For the text-containing cell, return its midpoint in [X, Y] coordinate format. 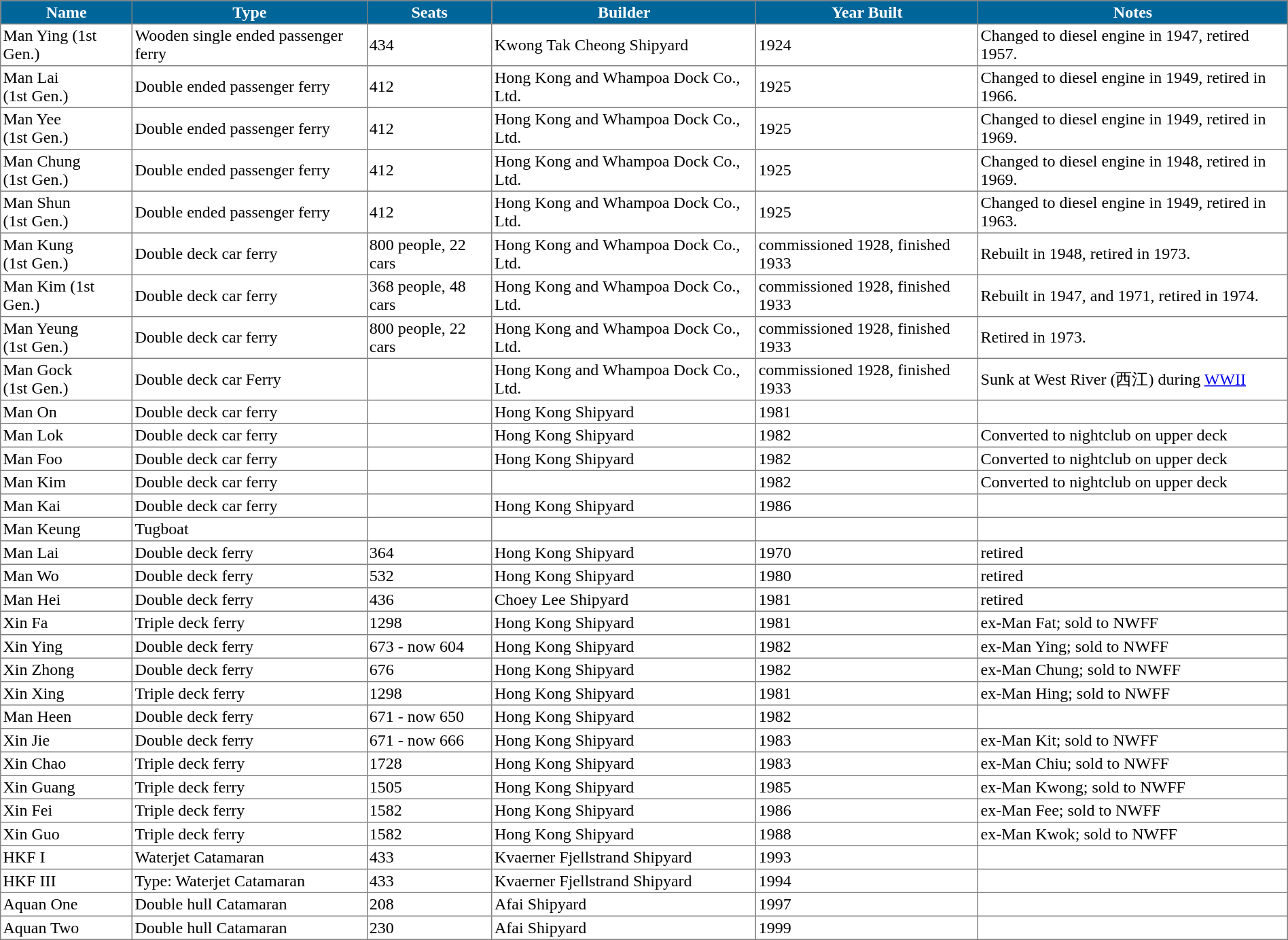
1970 [867, 553]
Changed to diesel engine in 1949, retired in 1966. [1133, 87]
Type [250, 12]
1985 [867, 787]
Man Lai [67, 553]
ex-Man Ying; sold to NWFF [1133, 646]
Changed to diesel engine in 1949, retired in 1969. [1133, 128]
ex-Man Chiu; sold to NWFF [1133, 763]
Man Chung(1st Gen.) [67, 171]
Xin Fa [67, 623]
Retired in 1973. [1133, 338]
Xin Xing [67, 693]
Man Kim [67, 482]
1997 [867, 904]
Double deck car Ferry [250, 379]
Man Foo [67, 459]
Xin Zhong [67, 669]
1994 [867, 881]
ex-Man Hing; sold to NWFF [1133, 693]
Wooden single ended passenger ferry [250, 45]
368 people, 48 cars [429, 296]
Changed to diesel engine in 1948, retired in 1969. [1133, 171]
Tugboat [250, 529]
HKF I [67, 857]
230 [429, 928]
1728 [429, 763]
Waterjet Catamaran [250, 857]
ex-Man Kwong; sold to NWFF [1133, 787]
Sunk at West River (西江) during WWII [1133, 379]
1993 [867, 857]
Kwong Tak Cheong Shipyard [624, 45]
676 [429, 669]
Aquan One [67, 904]
Changed to diesel engine in 1949, retired in 1963. [1133, 212]
673 - now 604 [429, 646]
1988 [867, 834]
Man Ying (1st Gen.) [67, 45]
ex-Man Fat; sold to NWFF [1133, 623]
Man Gock(1st Gen.) [67, 379]
Xin Guo [67, 834]
ex-Man Chung; sold to NWFF [1133, 669]
ex-Man Fee; sold to NWFF [1133, 810]
ex-Man Kit; sold to NWFF [1133, 740]
Man Kim (1st Gen.) [67, 296]
Aquan Two [67, 928]
Name [67, 12]
Xin Jie [67, 740]
Man Heen [67, 716]
Man Hei [67, 599]
436 [429, 599]
1924 [867, 45]
HKF III [67, 881]
Xin Guang [67, 787]
ex-Man Kwok; sold to NWFF [1133, 834]
671 - now 650 [429, 716]
Changed to diesel engine in 1947, retired 1957. [1133, 45]
Man Lok [67, 435]
Builder [624, 12]
Notes [1133, 12]
Xin Ying [67, 646]
1980 [867, 576]
Seats [429, 12]
208 [429, 904]
Year Built [867, 12]
434 [429, 45]
Man On [67, 412]
Man Shun(1st Gen.) [67, 212]
Man Kai [67, 506]
532 [429, 576]
671 - now 666 [429, 740]
Type: Waterjet Catamaran [250, 881]
Man Yee(1st Gen.) [67, 128]
Xin Chao [67, 763]
Rebuilt in 1947, and 1971, retired in 1974. [1133, 296]
1505 [429, 787]
Man Yeung(1st Gen.) [67, 338]
Man Kung(1st Gen.) [67, 254]
Man Keung [67, 529]
Xin Fei [67, 810]
Rebuilt in 1948, retired in 1973. [1133, 254]
Man Lai(1st Gen.) [67, 87]
Man Wo [67, 576]
1999 [867, 928]
364 [429, 553]
Choey Lee Shipyard [624, 599]
